Return (x, y) of the center of cell containing provided text 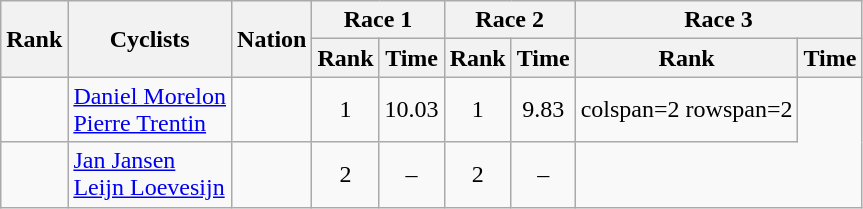
Cyclists (150, 39)
10.03 (412, 110)
Daniel MorelonPierre Trentin (150, 110)
Nation (272, 39)
colspan=2 rowspan=2 (686, 110)
Race 3 (718, 20)
Race 1 (378, 20)
Jan JansenLeijn Loevesijn (150, 174)
Race 2 (510, 20)
9.83 (543, 110)
